For the text-containing cell, return its midpoint in (x, y) coordinate format. 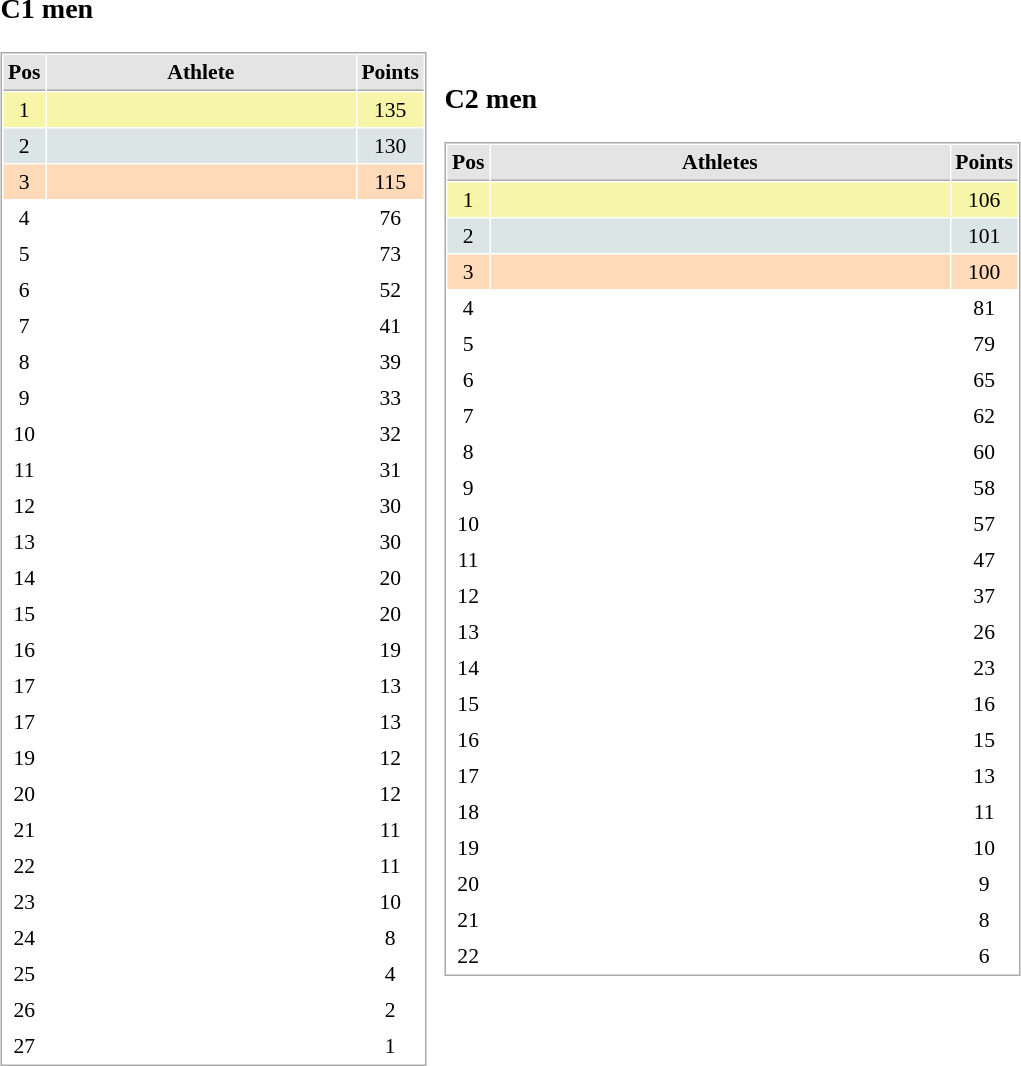
106 (984, 200)
65 (984, 380)
115 (390, 182)
39 (390, 362)
Athletes (720, 164)
101 (984, 236)
52 (390, 290)
81 (984, 308)
32 (390, 434)
130 (390, 146)
76 (390, 218)
73 (390, 254)
58 (984, 488)
47 (984, 560)
24 (24, 938)
79 (984, 344)
62 (984, 416)
60 (984, 452)
25 (24, 974)
31 (390, 470)
57 (984, 524)
41 (390, 326)
33 (390, 398)
37 (984, 596)
Athlete (200, 74)
100 (984, 272)
18 (468, 812)
27 (24, 1046)
135 (390, 110)
